Detect which cell encompasses the target text, then output its (x, y) center coordinate. 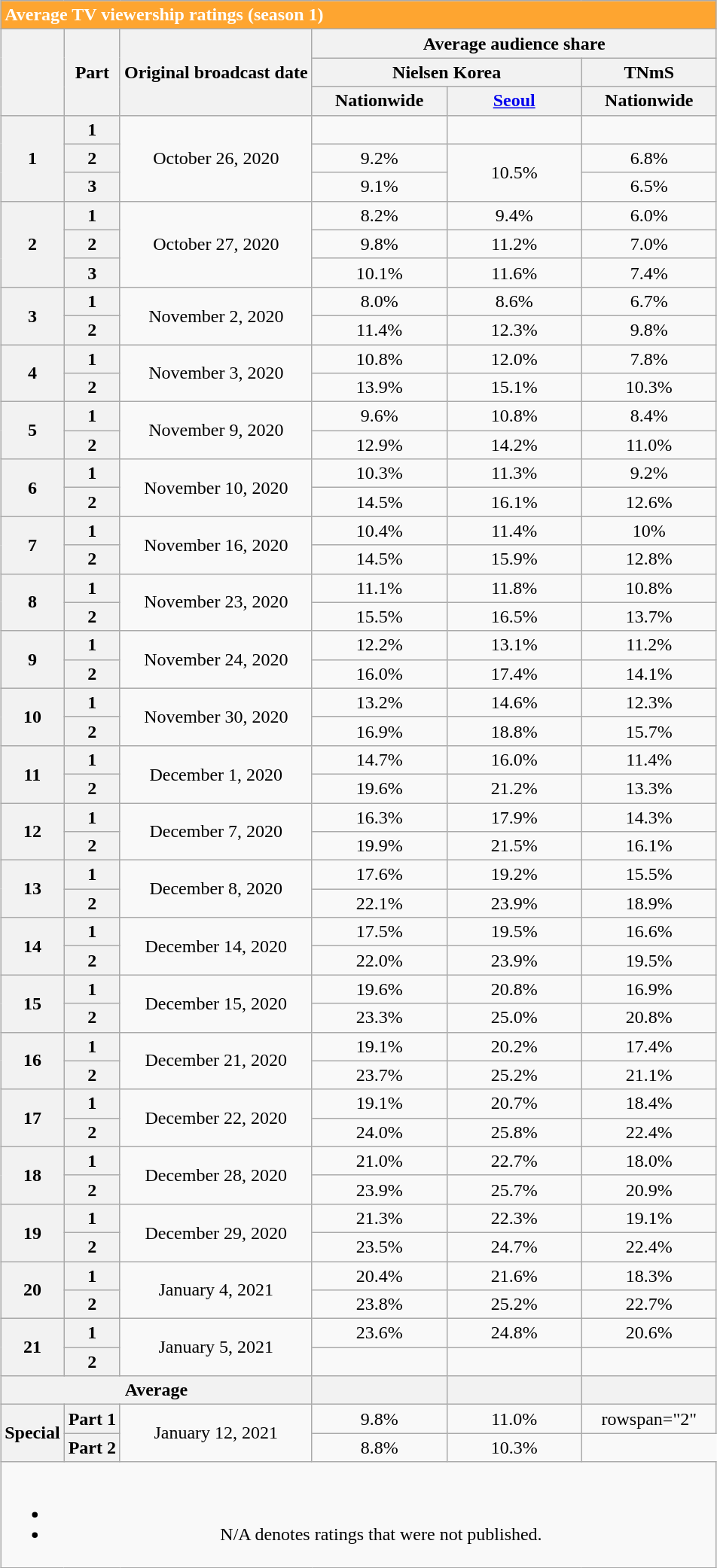
23.3% (380, 1018)
13.7% (649, 617)
23.8% (380, 1305)
15.7% (649, 731)
24.8% (514, 1333)
7.4% (649, 272)
18.4% (649, 1104)
23.7% (380, 1075)
21.5% (514, 846)
9.4% (514, 215)
24.7% (514, 1247)
18 (32, 1175)
Special (32, 1433)
12.2% (380, 645)
8.2% (380, 215)
9 (32, 659)
December 1, 2020 (215, 774)
12.9% (380, 445)
TNmS (649, 72)
21.0% (380, 1161)
20.2% (514, 1046)
13.2% (380, 702)
23.6% (380, 1333)
10% (649, 531)
22.0% (380, 961)
11.3% (514, 473)
11.8% (514, 588)
12.6% (649, 502)
6.8% (649, 158)
21 (32, 1347)
7.0% (649, 244)
November 30, 2020 (215, 717)
11 (32, 774)
10.4% (380, 531)
20.4% (380, 1276)
N/A denotes ratings that were not published. (358, 1515)
8 (32, 602)
19 (32, 1232)
25.8% (514, 1132)
12.0% (514, 359)
17 (32, 1118)
15.9% (514, 559)
10 (32, 717)
13.9% (380, 388)
7.8% (649, 359)
16.5% (514, 617)
November 24, 2020 (215, 659)
January 5, 2021 (215, 1347)
17.6% (380, 875)
November 3, 2020 (215, 373)
Average TV viewership ratings (season 1) (358, 15)
Seoul (514, 101)
December 28, 2020 (215, 1175)
23.5% (380, 1247)
21.2% (514, 788)
13.3% (649, 788)
December 29, 2020 (215, 1232)
6.0% (649, 215)
24.0% (380, 1132)
16 (32, 1061)
11.1% (380, 588)
15 (32, 1003)
14 (32, 946)
22.1% (380, 903)
18.0% (649, 1161)
18.8% (514, 731)
20 (32, 1290)
13 (32, 889)
14.2% (514, 445)
Part 2 (92, 1448)
14.1% (649, 674)
19.9% (380, 846)
December 15, 2020 (215, 1003)
January 12, 2021 (215, 1433)
8.6% (514, 301)
12 (32, 831)
December 7, 2020 (215, 831)
rowspan="2" (649, 1419)
9.6% (380, 416)
16.6% (649, 932)
21.1% (649, 1075)
13.1% (514, 645)
4 (32, 373)
19.2% (514, 875)
6 (32, 488)
18.3% (649, 1276)
12.8% (649, 559)
8.0% (380, 301)
December 21, 2020 (215, 1061)
10.1% (380, 272)
November 10, 2020 (215, 488)
Nielsen Korea (447, 72)
December 22, 2020 (215, 1118)
November 16, 2020 (215, 545)
December 14, 2020 (215, 946)
December 8, 2020 (215, 889)
Part (92, 72)
January 4, 2021 (215, 1290)
6.5% (649, 187)
25.0% (514, 1018)
Average audience share (514, 44)
7 (32, 545)
18.9% (649, 903)
October 26, 2020 (215, 158)
14.6% (514, 702)
Part 1 (92, 1419)
22.3% (514, 1218)
Average (157, 1390)
20.9% (649, 1189)
14.7% (380, 760)
9.1% (380, 187)
11.6% (514, 272)
14.3% (649, 817)
10.5% (514, 172)
Original broadcast date (215, 72)
8.8% (380, 1448)
16.3% (380, 817)
21.3% (380, 1218)
15.1% (514, 388)
20.6% (649, 1333)
21.6% (514, 1276)
25.7% (514, 1189)
November 9, 2020 (215, 431)
8.4% (649, 416)
November 23, 2020 (215, 602)
5 (32, 431)
17.5% (380, 932)
17.9% (514, 817)
20.7% (514, 1104)
October 27, 2020 (215, 244)
6.7% (649, 301)
November 2, 2020 (215, 315)
